Pinpoint the cell where the given text exists, returning its (x, y) midpoint coordinate. 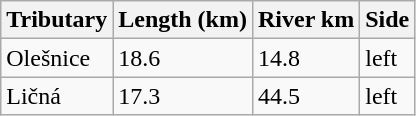
Ličná (57, 96)
14.8 (306, 58)
Tributary (57, 20)
18.6 (183, 58)
River km (306, 20)
Olešnice (57, 58)
17.3 (183, 96)
Side (388, 20)
44.5 (306, 96)
Length (km) (183, 20)
